For the text-containing cell, return its midpoint in (X, Y) coordinate format. 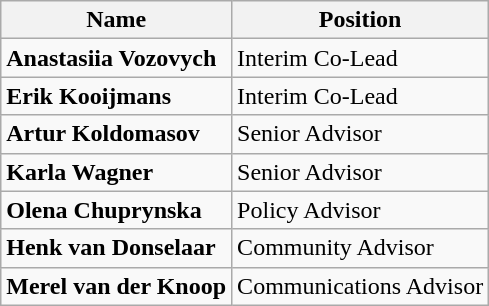
Community Advisor (360, 248)
Merel van der Knoop (116, 286)
Olena Chuprynska (116, 210)
Name (116, 20)
Henk van Donselaar (116, 248)
Position (360, 20)
Anastasiia Vozovych (116, 58)
Communications Advisor (360, 286)
Policy Advisor (360, 210)
Karla Wagner (116, 172)
Erik Kooijmans (116, 96)
Artur Koldomasov (116, 134)
